Output the (X, Y) coordinate of the center of the cell containing the given text.  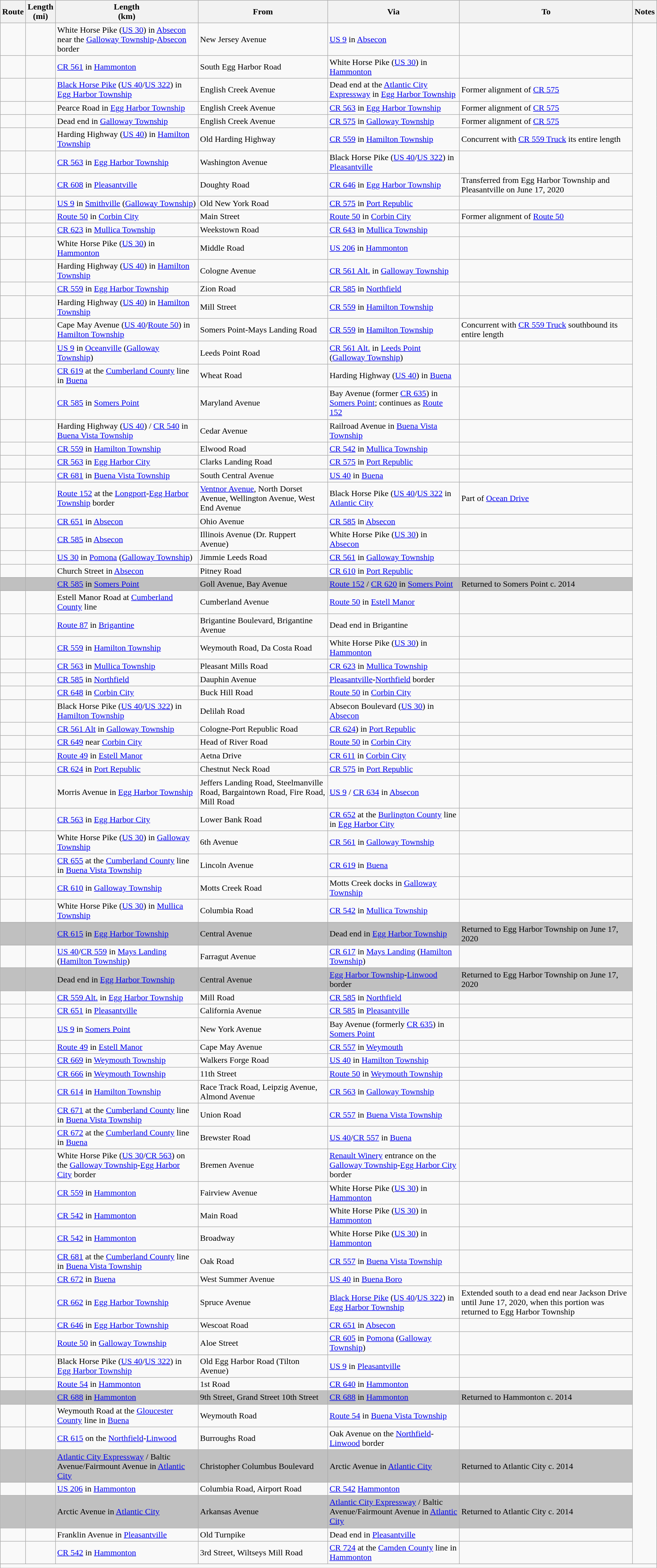
Bay Avenue (former CR 635) in Somers Point; continues as Route 152 (393, 403)
Motts Creek Road (263, 888)
Old Turnpike (263, 1535)
Walkers Forge Road (263, 1060)
Jimmie Leeds Road (263, 557)
Route 152 / CR 620 in Somers Point (393, 584)
Franklin Avenue in Pleasantville (127, 1535)
CR 605 in Pomona (Galloway Township) (393, 1343)
Ventnor Avenue, North Dorset Avenue, Wellington Avenue, West End Avenue (263, 498)
Dead end in Galloway Township (127, 121)
Part of Ocean Drive (546, 498)
CR 640 in Hammonton (393, 1384)
US 9 in Oceanville (Galloway Township) (127, 353)
Black Horse Pike (US 40/US 322) in Pleasantville (393, 162)
Route 50 in Galloway Township (127, 1343)
Dauphin Avenue (263, 679)
CR 615 on the Northfield-Linwood (127, 1438)
Goll Avenue, Bay Avenue (263, 584)
Dead end in Brigantine (393, 625)
Christopher Columbus Boulevard (263, 1466)
Washington Avenue (263, 162)
New Jersey Avenue (263, 39)
Fairview Avenue (263, 1192)
Aloe Street (263, 1343)
3rd Street, Wiltseys Mill Road (263, 1553)
Zion Road (263, 289)
CR 559 Alt. in Egg Harbor Township (127, 997)
CR 563 in Galloway Township (393, 1092)
CR 559 in Egg Harbor Township (127, 289)
Absecon Boulevard (US 30) in Absecon (393, 711)
CR 561 Alt. in Leeds Point (Galloway Township) (393, 353)
Oak Avenue on the Northfield-Linwood border (393, 1438)
Former alignment of Route 50 (546, 216)
Dead end at the Atlantic City Expressway in Egg Harbor Township (393, 90)
Head of River Road (263, 742)
Length(km) (127, 12)
Cumberland Avenue (263, 602)
Doughty Road (263, 185)
CR 649 near Corbin City (127, 742)
CR 608 in Pleasantville (127, 185)
9th Street, Grand Street 10th Street (263, 1397)
Concurrent with CR 559 Truck its entire length (546, 139)
US 40/CR 559 in Mays Landing (Hamilton Township) (127, 956)
Old New York Road (263, 203)
Weekstown Road (263, 230)
Church Street in Absecon (127, 571)
Oak Road (263, 1261)
Clarks Landing Road (263, 462)
Motts Creek docks in Galloway Township (393, 888)
Route (13, 12)
CR 610 in Galloway Township (127, 888)
White Horse Pike (US 30) in Mullica Township (127, 911)
Cologne Avenue (263, 271)
Wheat Road (263, 376)
Main Street (263, 216)
CR 575 in Galloway Township (393, 121)
US 40 in Buena (393, 475)
CR 585 in Pleasantville (393, 1011)
Pleasant Mills Road (263, 666)
Somers Point-Mays Landing Road (263, 330)
Pitney Road (263, 571)
South Egg Harbor Road (263, 67)
Brigantine Boulevard, Brigantine Avenue (263, 625)
US 9 / CR 634 in Absecon (393, 792)
Route 50 in Estell Manor (393, 602)
From (263, 12)
Mill Road (263, 997)
White Horse Pike (US 30/CR 563) on the Galloway Township-Egg Harbor City border (127, 1165)
Race Track Road, Leipzig Avenue, Almond Avenue (263, 1092)
Burroughs Road (263, 1438)
Extended south to a dead end near Jackson Drive until June 17, 2020, when this portion was returned to Egg Harbor Township (546, 1302)
Renault Winery entrance on the Galloway Township-Egg Harbor City border (393, 1165)
Route 54 in Hammonton (127, 1384)
CR 681 in Buena Vista Township (127, 475)
Ohio Avenue (263, 521)
Black Horse Pike (US 40/US 322) in Hamilton Township (127, 711)
CR 563 in Mullica Township (127, 666)
Egg Harbor Township-Linwood border (393, 980)
CR 559 in Hammonton (127, 1192)
Route 54 in Buena Vista Township (393, 1416)
Returned to Somers Point c. 2014 (546, 584)
CR 681 at the Cumberland County line in Buena Vista Township (127, 1261)
Route 50 in Weymouth Township (393, 1074)
Wescoat Road (263, 1325)
Arkansas Avenue (263, 1511)
Spruce Avenue (263, 1302)
Morris Avenue in Egg Harbor Township (127, 792)
CR 557 in Weymouth (393, 1047)
Railroad Avenue in Buena Vista Township (393, 430)
Jeffers Landing Road, Steelmanville Road, Bargaintown Road, Fire Road, Mill Road (263, 792)
Cologne-Port Republic Road (263, 729)
CR 619 in Buena (393, 865)
South Central Avenue (263, 475)
CR 624) in Port Republic (393, 729)
Old Egg Harbor Road (Tilton Avenue) (263, 1366)
CR 672 at the Cumberland County line in Buena (127, 1138)
CR 724 at the Camden County line in Hammonton (393, 1553)
CR 662 in Egg Harbor Township (127, 1302)
To (546, 12)
Old Harding Highway (263, 139)
Leeds Point Road (263, 353)
Buck Hill Road (263, 693)
11th Street (263, 1074)
Farragut Avenue (263, 956)
CR 669 in Weymouth Township (127, 1060)
CR 614 in Hamilton Township (127, 1092)
CR 610 in Port Republic (393, 571)
Bremen Avenue (263, 1165)
Via (393, 12)
Cedar Avenue (263, 430)
Chestnut Neck Road (263, 769)
Elwood Road (263, 449)
US 40 in Hamilton Township (393, 1060)
White Horse Pike (US 30) in Absecon near the Galloway Township-Absecon border (127, 39)
CR 561 in Hammonton (127, 67)
Union Road (263, 1114)
Lower Bank Road (263, 819)
Black Horse Pike (US 40/US 322 in Atlantic City (393, 498)
California Avenue (263, 1011)
1st Road (263, 1384)
Cape May Avenue (US 40/Route 50) in Hamilton Township (127, 330)
CR 561 Alt in Galloway Township (127, 729)
Cape May Avenue (263, 1047)
Dead end in Pleasantville (393, 1535)
Route 152 at the Longport-Egg Harbor Township border (127, 498)
White Horse Pike (US 30) in Galloway Township (127, 842)
Pleasantville-Northfield border (393, 679)
Weymouth Road (263, 1416)
US 40/CR 557 in Buena (393, 1138)
US 9 in Somers Point (127, 1029)
CR 624 in Port Republic (127, 769)
Delilah Road (263, 711)
Brewster Road (263, 1138)
CR 617 in Mays Landing (Hamilton Township) (393, 956)
Weymouth Road, Da Costa Road (263, 648)
Harding Highway (US 40) / CR 540 in Buena Vista Township (127, 430)
White Horse Pike (US 30) in Absecon (393, 539)
Maryland Avenue (263, 403)
Columbia Road (263, 911)
US 9 in Absecon (393, 39)
CR 615 in Egg Harbor Township (127, 934)
CR 671 at the Cumberland County line in Buena Vista Township (127, 1114)
CR 666 in Weymouth Township (127, 1074)
CR 648 in Corbin City (127, 693)
Harding Highway (US 40) in Buena (393, 376)
Illinois Avenue (Dr. Ruppert Avenue) (263, 539)
CR 643 in Mullica Township (393, 230)
US 30 in Pomona (Galloway Township) (127, 557)
Transferred from Egg Harbor Township and Pleasantville on June 17, 2020 (546, 185)
Main Road (263, 1215)
Length(mi) (40, 12)
US 40 in Buena Boro (393, 1279)
West Summer Avenue (263, 1279)
CR 652 at the Burlington County line in Egg Harbor City (393, 819)
Estell Manor Road at Cumberland County line (127, 602)
CR 672 in Buena (127, 1279)
Broadway (263, 1239)
Mill Street (263, 307)
Middle Road (263, 248)
Notes (645, 12)
Aetna Drive (263, 756)
Columbia Road, Airport Road (263, 1489)
US 9 in Smithville (Galloway Township) (127, 203)
Concurrent with CR 559 Truck southbound its entire length (546, 330)
CR 651 in Pleasantville (127, 1011)
Weymouth Road at the Gloucester County line in Buena (127, 1416)
CR 619 at the Cumberland County line in Buena (127, 376)
6th Avenue (263, 842)
CR 542 Hammonton (393, 1489)
Route 87 in Brigantine (127, 625)
CR 611 in Corbin City (393, 756)
CR 561 Alt. in Galloway Township (393, 271)
Bay Avenue (formerly CR 635) in Somers Point (393, 1029)
Returned to Hammonton c. 2014 (546, 1397)
Pearce Road in Egg Harbor Township (127, 108)
Lincoln Avenue (263, 865)
US 9 in Pleasantville (393, 1366)
CR 655 at the Cumberland County line in Buena Vista Township (127, 865)
New York Avenue (263, 1029)
